Determine the [x, y] coordinate at the center of the cell enclosing the given text.  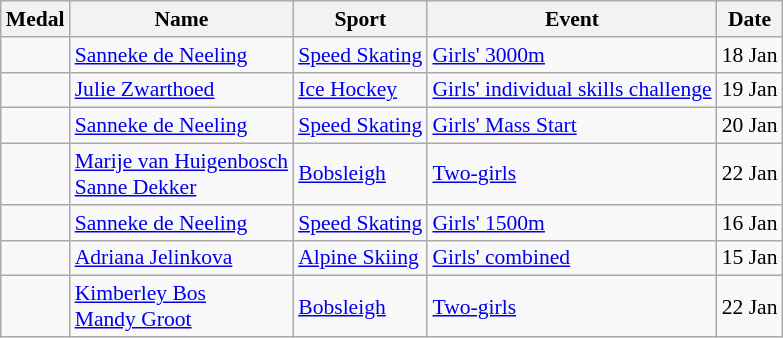
Girls' Mass Start [572, 126]
Adriana Jelinkova [182, 258]
15 Jan [750, 258]
19 Jan [750, 90]
Kimberley BosMandy Groot [182, 306]
18 Jan [750, 55]
Medal [36, 19]
Event [572, 19]
Girls' combined [572, 258]
Marije van HuigenboschSanne Dekker [182, 174]
Girls' 3000m [572, 55]
Girls' 1500m [572, 223]
Date [750, 19]
20 Jan [750, 126]
Name [182, 19]
Sport [360, 19]
Girls' individual skills challenge [572, 90]
Julie Zwarthoed [182, 90]
Ice Hockey [360, 90]
Alpine Skiing [360, 258]
16 Jan [750, 223]
